Identify which cell holds the provided text, then report its [X, Y] central coordinate. 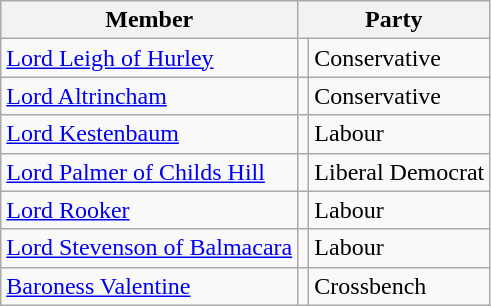
Crossbench [400, 286]
Lord Altrincham [150, 96]
Liberal Democrat [400, 172]
Lord Rooker [150, 210]
Lord Palmer of Childs Hill [150, 172]
Party [394, 20]
Lord Kestenbaum [150, 134]
Member [150, 20]
Lord Leigh of Hurley [150, 58]
Baroness Valentine [150, 286]
Lord Stevenson of Balmacara [150, 248]
